Locate the cell with the specified text and output its [X, Y] center coordinate. 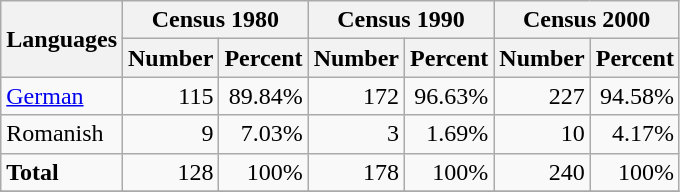
96.63% [450, 96]
1.69% [450, 134]
Languages [62, 39]
German [62, 96]
128 [171, 172]
10 [542, 134]
115 [171, 96]
Total [62, 172]
3 [356, 134]
4.17% [634, 134]
89.84% [264, 96]
172 [356, 96]
94.58% [634, 96]
240 [542, 172]
Romanish [62, 134]
178 [356, 172]
Census 1980 [216, 20]
227 [542, 96]
Census 2000 [587, 20]
9 [171, 134]
Census 1990 [401, 20]
7.03% [264, 134]
